Provide the (X, Y) coordinate of the cell's center where the given text is located.  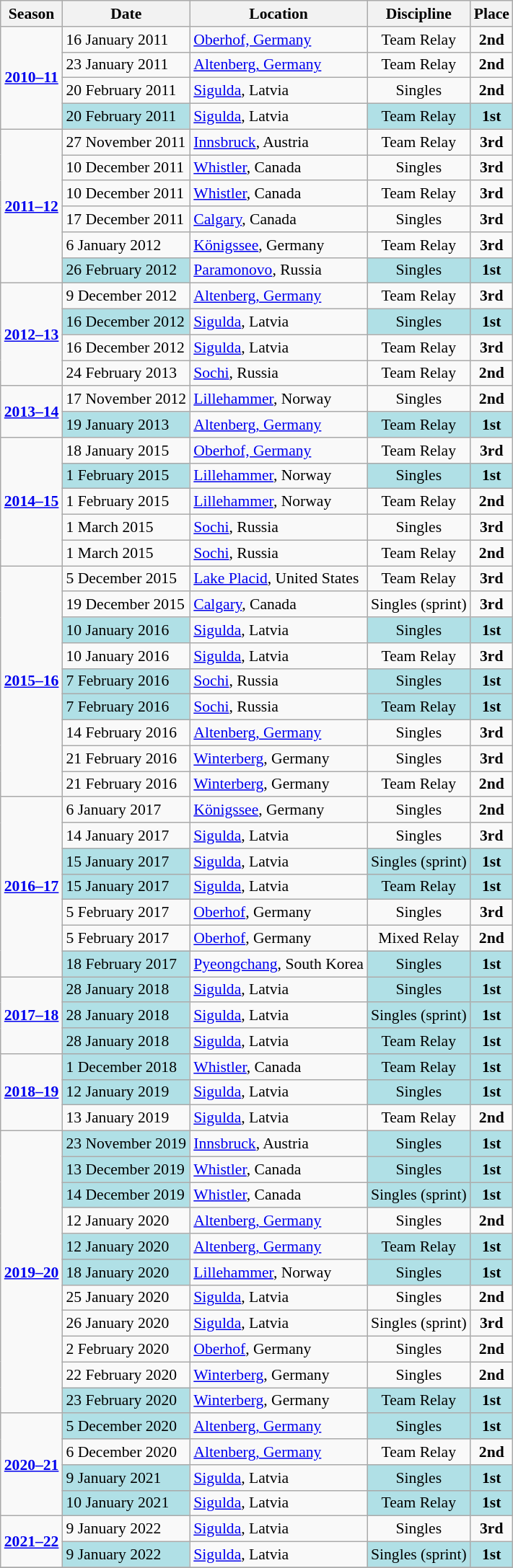
Date (126, 14)
19 January 2013 (126, 425)
24 February 2013 (126, 373)
Lake Placid, United States (279, 579)
2014–15 (32, 502)
9 December 2012 (126, 296)
23 January 2011 (126, 65)
13 January 2019 (126, 1118)
14 January 2017 (126, 836)
14 February 2016 (126, 733)
2016–17 (32, 887)
2020–21 (32, 1465)
2 February 2020 (126, 1350)
23 November 2019 (126, 1144)
2012–13 (32, 335)
Mixed Relay (418, 939)
10 January 2021 (126, 1503)
2021–22 (32, 1541)
23 February 2020 (126, 1401)
2018–19 (32, 1093)
Location (279, 14)
6 January 2017 (126, 810)
1 December 2018 (126, 1067)
Season (32, 14)
5 December 2020 (126, 1427)
2011–12 (32, 206)
5 December 2015 (126, 579)
25 January 2020 (126, 1298)
Place (492, 14)
18 February 2017 (126, 964)
Pyeongchang, South Korea (279, 964)
26 February 2012 (126, 270)
6 December 2020 (126, 1452)
13 December 2019 (126, 1169)
2015–16 (32, 682)
17 November 2012 (126, 399)
Discipline (418, 14)
22 February 2020 (126, 1375)
18 January 2015 (126, 451)
Paramonovo, Russia (279, 270)
27 November 2011 (126, 142)
2013–14 (32, 412)
12 January 2019 (126, 1092)
2019–20 (32, 1272)
6 January 2012 (126, 245)
9 January 2021 (126, 1478)
26 January 2020 (126, 1324)
17 December 2011 (126, 219)
19 December 2015 (126, 605)
2010–11 (32, 78)
16 January 2011 (126, 40)
2017–18 (32, 1015)
18 January 2020 (126, 1272)
14 December 2019 (126, 1195)
